Output the [X, Y] coordinate of the center of the cell containing the given text.  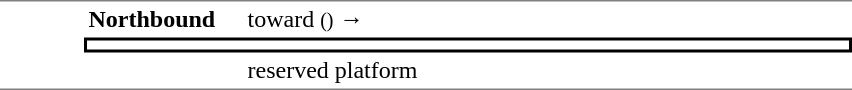
toward () → [548, 19]
reserved platform [548, 71]
Northbound [164, 19]
